Scan for the cell matching the given text and deliver its [x, y] coordinate at center. 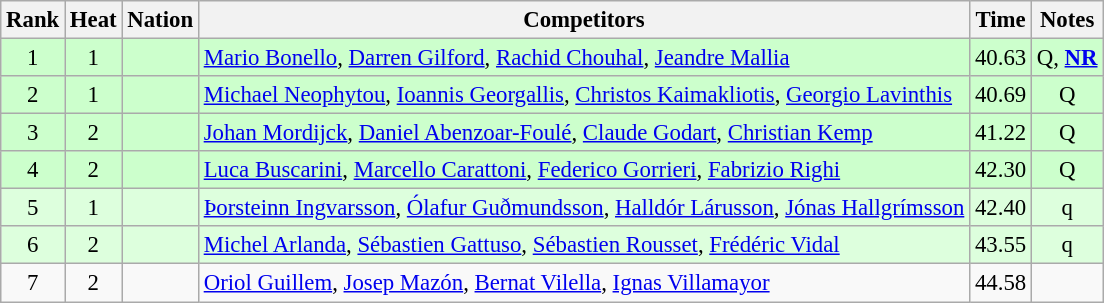
7 [33, 283]
Notes [1066, 20]
3 [33, 133]
42.40 [1001, 208]
Oriol Guillem, Josep Mazón, Bernat Vilella, Ignas Villamayor [584, 283]
41.22 [1001, 133]
Þorsteinn Ingvarsson, Ólafur Guðmundsson, Halldór Lárusson, Jónas Hallgrímsson [584, 208]
Q, NR [1066, 58]
Mario Bonello, Darren Gilford, Rachid Chouhal, Jeandre Mallia [584, 58]
Competitors [584, 20]
Time [1001, 20]
42.30 [1001, 170]
Nation [160, 20]
Michael Neophytou, Ioannis Georgallis, Christos Kaimakliotis, Georgio Lavinthis [584, 95]
6 [33, 245]
Michel Arlanda, Sébastien Gattuso, Sébastien Rousset, Frédéric Vidal [584, 245]
40.69 [1001, 95]
Johan Mordijck, Daniel Abenzoar-Foulé, Claude Godart, Christian Kemp [584, 133]
44.58 [1001, 283]
40.63 [1001, 58]
4 [33, 170]
Rank [33, 20]
43.55 [1001, 245]
Luca Buscarini, Marcello Carattoni, Federico Gorrieri, Fabrizio Righi [584, 170]
Heat [94, 20]
5 [33, 208]
